Output the [X, Y] coordinate of the center of the cell containing the given text.  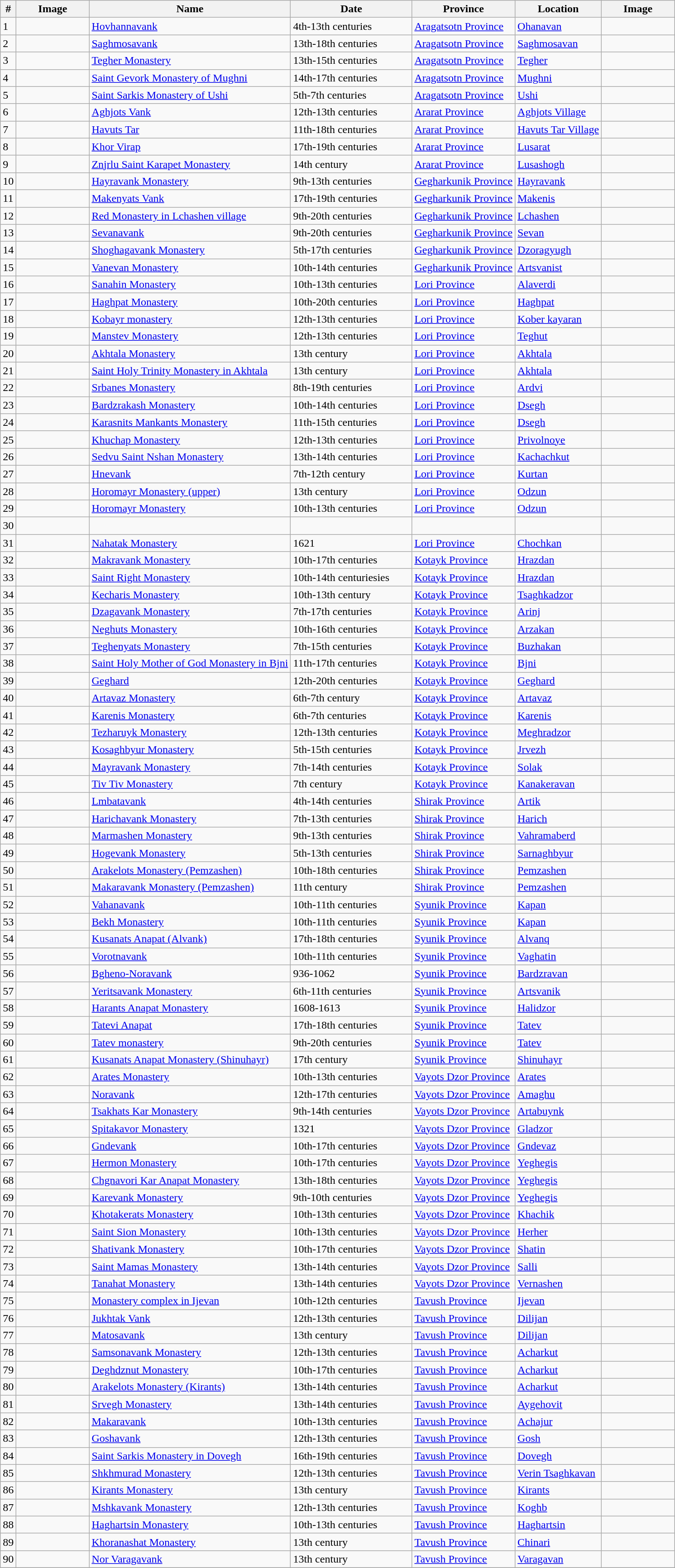
Makaravank [190, 1421]
76 [8, 1318]
36 [8, 629]
60 [8, 1042]
Bgheno-Noravank [190, 973]
Arakelots Monastery (Kirants) [190, 1387]
38 [8, 663]
Vahramaberd [559, 836]
Harichavank Monastery [190, 819]
90 [8, 1559]
69 [8, 1197]
4 [8, 78]
Karevank Monastery [190, 1197]
22 [8, 388]
1621 [351, 543]
Lusashogh [559, 164]
Tiv Tiv Monastery [190, 784]
86 [8, 1490]
Ohanavan [559, 26]
Neghuts Monastery [190, 629]
Teghut [559, 336]
65 [8, 1129]
11th-15th centuries [351, 422]
Tezharuyk Monastery [190, 732]
Lusarat [559, 147]
Haghartsin [559, 1525]
55 [8, 956]
10th-18th centuries [351, 870]
5th-7th centuries [351, 95]
Ushi [559, 95]
33 [8, 577]
Saint Sion Monastery [190, 1232]
Gndevaz [559, 1146]
1 [8, 26]
Artsvanik [559, 991]
Kosaghbyur Monastery [190, 749]
64 [8, 1111]
7th-12th century [351, 474]
Kusanats Anapat Monastery (Shinuhayr) [190, 1060]
11th-17th centuries [351, 663]
6 [8, 112]
18 [8, 319]
Gladzor [559, 1129]
Koghb [559, 1507]
8 [8, 147]
Amaghu [559, 1094]
14 [8, 250]
Saint Sarkis Monastery of Ushi [190, 95]
7 [8, 129]
32 [8, 560]
72 [8, 1249]
Jukhtak Vank [190, 1318]
Gosh [559, 1439]
Karenis Monastery [190, 715]
82 [8, 1421]
3 [8, 61]
Arinj [559, 612]
Artsvanist [559, 267]
7th century [351, 784]
Ardvi [559, 388]
Kecharis Monastery [190, 595]
Alvanq [559, 939]
Herher [559, 1232]
Verin Tsaghkavan [559, 1473]
Privolnoye [559, 439]
71 [8, 1232]
9th-10th centuries [351, 1197]
Salli [559, 1266]
51 [8, 887]
81 [8, 1404]
49 [8, 853]
83 [8, 1439]
13th-15th centuries [351, 61]
Saint Holy Trinity Monastery in Akhtala [190, 371]
Lmbatavank [190, 801]
59 [8, 1025]
13 [8, 233]
9 [8, 164]
1608-1613 [351, 1008]
Halidzor [559, 1008]
Arates [559, 1077]
Artavaz Monastery [190, 698]
4th-14th centuries [351, 801]
5th-17th centuries [351, 250]
Aghjots Village [559, 112]
10th-20th centuries [351, 302]
26 [8, 457]
Name [190, 9]
Tegher Monastery [190, 61]
Makenyats Vank [190, 198]
Haghpat Monastery [190, 302]
41 [8, 715]
74 [8, 1283]
Horomayr Monastery [190, 509]
Hnevank [190, 474]
25 [8, 439]
Chochkan [559, 543]
42 [8, 732]
75 [8, 1301]
Karenis [559, 715]
Arates Monastery [190, 1077]
Shkhmurad Monastery [190, 1473]
17 [8, 302]
Ijevan [559, 1301]
Dovegh [559, 1456]
63 [8, 1094]
Sedvu Saint Nshan Monastery [190, 457]
53 [8, 922]
Gndevank [190, 1146]
35 [8, 612]
46 [8, 801]
47 [8, 819]
Shativank Monastery [190, 1249]
Dzagavank Monastery [190, 612]
57 [8, 991]
Hermon Monastery [190, 1163]
Kirants [559, 1490]
80 [8, 1387]
12 [8, 216]
Vaghatin [559, 956]
43 [8, 749]
14th century [351, 164]
Shinuhayr [559, 1060]
Meghradzor [559, 732]
Saint Mamas Monastery [190, 1266]
Kachachkut [559, 457]
54 [8, 939]
56 [8, 973]
Kirants Monastery [190, 1490]
Khotakerats Monastery [190, 1215]
Znjrlu Saint Karapet Monastery [190, 164]
Yeritsavank Monastery [190, 991]
Saint Right Monastery [190, 577]
Bardzravan [559, 973]
62 [8, 1077]
Mughni [559, 78]
Vorotnavank [190, 956]
Khuchap Monastery [190, 439]
Kusanats Anapat (Alvank) [190, 939]
5th-15th centuries [351, 749]
1321 [351, 1129]
Shatin [559, 1249]
Khor Virap [190, 147]
10th-16th centuries [351, 629]
11 [8, 198]
4th-13th centuries [351, 26]
Kober kayaran [559, 319]
Tatev monastery [190, 1042]
37 [8, 646]
Saint Sarkis Monastery in Dovegh [190, 1456]
Chgnavori Kar Anapat Monastery [190, 1180]
Haghpat [559, 302]
24 [8, 422]
6th-7th century [351, 698]
Red Monastery in Lchashen village [190, 216]
Tanahat Monastery [190, 1283]
17th century [351, 1060]
30 [8, 526]
Jrvezh [559, 749]
Srvegh Monastery [190, 1404]
Artabuynk [559, 1111]
14th-17th centuries [351, 78]
Hayravank [559, 181]
Dzoragyugh [559, 250]
936-1062 [351, 973]
Goshavank [190, 1439]
Kobayr monastery [190, 319]
23 [8, 405]
Nahatak Monastery [190, 543]
Location [559, 9]
Varagavan [559, 1559]
Monastery complex in Ijevan [190, 1301]
7th-13th centuries [351, 819]
Tsakhats Kar Monastery [190, 1111]
88 [8, 1525]
Havuts Tar [190, 129]
Artik [559, 801]
6th-7th centuries [351, 715]
29 [8, 509]
10th-13th century [351, 595]
21 [8, 371]
Chinari [559, 1542]
Kanakeravan [559, 784]
67 [8, 1163]
87 [8, 1507]
Tsaghkadzor [559, 595]
66 [8, 1146]
Deghdznut Monastery [190, 1370]
Mayravank Monastery [190, 767]
Date [351, 9]
12th-17th centuries [351, 1094]
Artavaz [559, 698]
Haghartsin Monastery [190, 1525]
20 [8, 353]
Spitakavor Monastery [190, 1129]
Province [464, 9]
Srbanes Monastery [190, 388]
Bardzrakash Monastery [190, 405]
Hogevank Monastery [190, 853]
Saghmosavan [559, 43]
Saint Holy Mother of God Monastery in Bjni [190, 663]
Samsonavank Monastery [190, 1353]
61 [8, 1060]
Horomayr Monastery (upper) [190, 491]
Marmashen Monastery [190, 836]
68 [8, 1180]
Tegher [559, 61]
Vahanavank [190, 905]
34 [8, 595]
Sarnaghbyur [559, 853]
11th century [351, 887]
Makenis [559, 198]
6th-11th centuries [351, 991]
Noravank [190, 1094]
40 [8, 698]
16th-19th centuries [351, 1456]
16 [8, 285]
Akhtala Monastery [190, 353]
Mshkavank Monastery [190, 1507]
52 [8, 905]
7th-17th centuries [351, 612]
Makravank Monastery [190, 560]
9th-14th centuries [351, 1111]
Arzakan [559, 629]
Solak [559, 767]
Arakelots Monastery (Pemzashen) [190, 870]
7th-14th centuries [351, 767]
5 [8, 95]
Sanahin Monastery [190, 285]
Teghenyats Monastery [190, 646]
58 [8, 1008]
5th-13th centuries [351, 853]
70 [8, 1215]
Saghmosavank [190, 43]
Achajur [559, 1421]
Alaverdi [559, 285]
Nor Varagavank [190, 1559]
Harants Anapat Monastery [190, 1008]
84 [8, 1456]
27 [8, 474]
Hayravank Monastery [190, 181]
Khoranashat Monastery [190, 1542]
Vernashen [559, 1283]
31 [8, 543]
Havuts Tar Village [559, 129]
8th-19th centuries [351, 388]
Buzhakan [559, 646]
11th-18th centuries [351, 129]
Sevan [559, 233]
Sevanavank [190, 233]
77 [8, 1335]
Shoghagavank Monastery [190, 250]
Kurtan [559, 474]
Karasnits Mankants Monastery [190, 422]
Makaravank Monastery (Pemzashen) [190, 887]
85 [8, 1473]
28 [8, 491]
39 [8, 681]
Vanevan Monastery [190, 267]
78 [8, 1353]
Lchashen [559, 216]
44 [8, 767]
Hovhannavank [190, 26]
48 [8, 836]
Harich [559, 819]
Matosavank [190, 1335]
10 [8, 181]
2 [8, 43]
79 [8, 1370]
Saint Gevork Monastery of Mughni [190, 78]
Aghjots Vank [190, 112]
Bjni [559, 663]
50 [8, 870]
19 [8, 336]
10th-12th centuries [351, 1301]
Tatevi Anapat [190, 1025]
15 [8, 267]
45 [8, 784]
89 [8, 1542]
7th-15th centuries [351, 646]
12th-20th centuries [351, 681]
Khachik [559, 1215]
Aygehovit [559, 1404]
Bekh Monastery [190, 922]
Manstev Monastery [190, 336]
73 [8, 1266]
# [8, 9]
10th-14th centuriesies [351, 577]
